Identify which cell holds the provided text, then report its [X, Y] central coordinate. 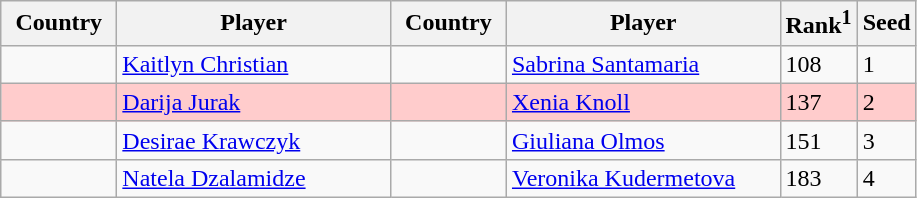
108 [818, 64]
Xenia Knoll [643, 102]
Rank1 [818, 24]
Sabrina Santamaria [643, 64]
Desirae Krawczyk [254, 140]
2 [886, 102]
Kaitlyn Christian [254, 64]
Seed [886, 24]
Giuliana Olmos [643, 140]
137 [818, 102]
Veronika Kudermetova [643, 178]
Natela Dzalamidze [254, 178]
151 [818, 140]
1 [886, 64]
3 [886, 140]
Darija Jurak [254, 102]
4 [886, 178]
183 [818, 178]
